Pinpoint the cell where the given text exists, returning its (X, Y) midpoint coordinate. 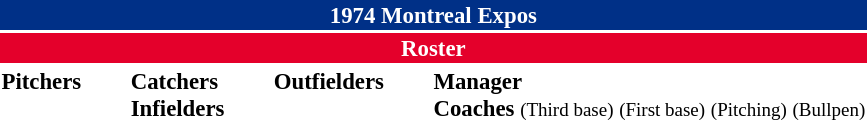
1974 Montreal Expos (434, 15)
Roster (434, 48)
